Find where the given text appears and provide that cell's center as [x, y] coordinate. 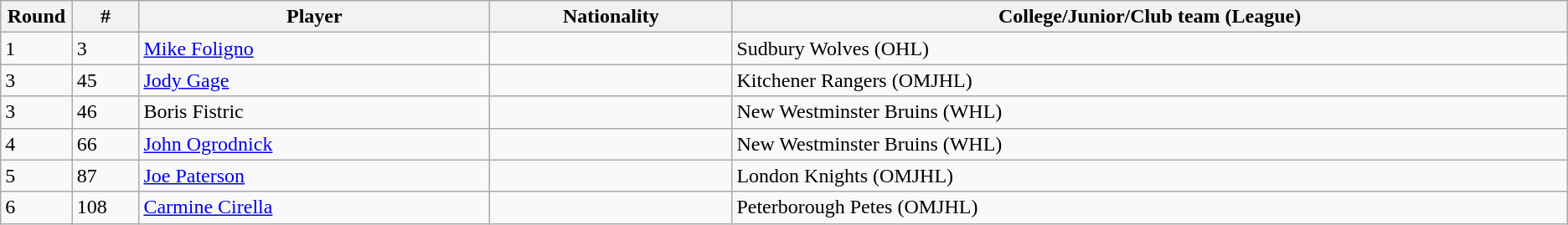
Mike Foligno [315, 49]
Sudbury Wolves (OHL) [1149, 49]
# [106, 17]
108 [106, 207]
6 [37, 207]
Boris Fistric [315, 112]
Nationality [611, 17]
Joe Paterson [315, 176]
46 [106, 112]
Player [315, 17]
Carmine Cirella [315, 207]
1 [37, 49]
College/Junior/Club team (League) [1149, 17]
45 [106, 80]
87 [106, 176]
London Knights (OMJHL) [1149, 176]
Round [37, 17]
Kitchener Rangers (OMJHL) [1149, 80]
Jody Gage [315, 80]
4 [37, 144]
Peterborough Petes (OMJHL) [1149, 207]
66 [106, 144]
5 [37, 176]
John Ogrodnick [315, 144]
